Locate the cell with the specified text and output its [X, Y] center coordinate. 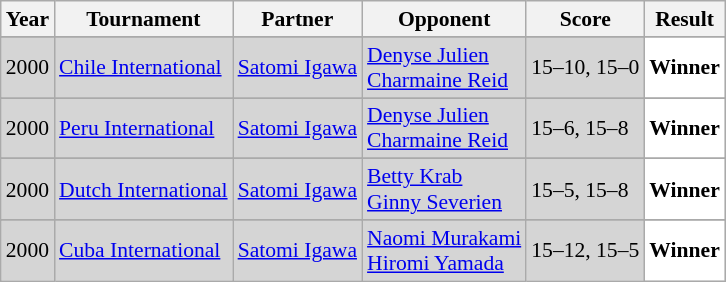
Year [28, 19]
15–5, 15–8 [585, 190]
15–10, 15–0 [585, 68]
Score [585, 19]
Tournament [144, 19]
Dutch International [144, 190]
15–6, 15–8 [585, 128]
Naomi Murakami Hiromi Yamada [444, 250]
Opponent [444, 19]
Chile International [144, 68]
Cuba International [144, 250]
Result [684, 19]
15–12, 15–5 [585, 250]
Peru International [144, 128]
Betty Krab Ginny Severien [444, 190]
Partner [298, 19]
